Provide the [X, Y] coordinate of the cell's center where the given text is located.  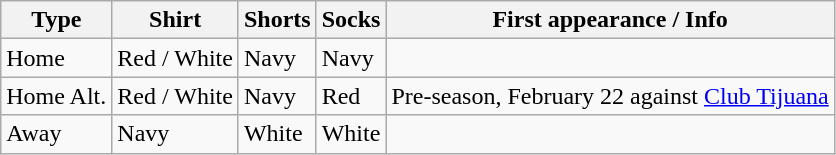
Shorts [277, 20]
Away [56, 134]
Red [351, 96]
First appearance / Info [610, 20]
Home Alt. [56, 96]
Home [56, 58]
Shirt [176, 20]
Socks [351, 20]
Type [56, 20]
Pre-season, February 22 against Club Tijuana [610, 96]
